For the text-containing cell, return its midpoint in [x, y] coordinate format. 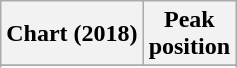
Chart (2018) [72, 34]
Peakposition [189, 34]
